Locate the cell with the specified text and output its (x, y) center coordinate. 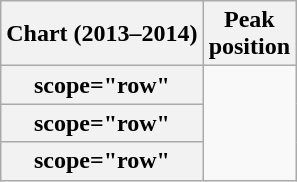
Chart (2013–2014) (102, 34)
Peakposition (249, 34)
